Locate the cell with the specified text and output its [X, Y] center coordinate. 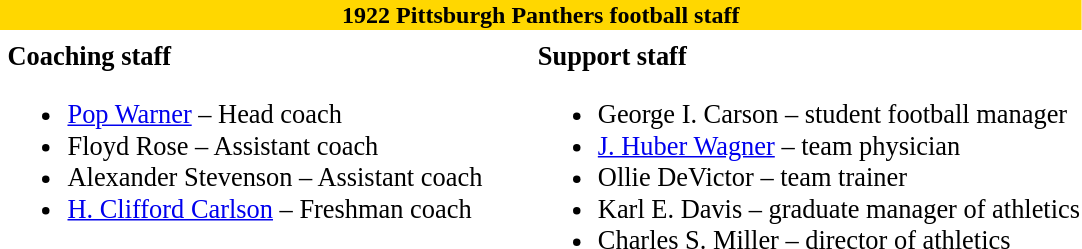
1922 Pittsburgh Panthers football staff [541, 15]
